Find where the given text appears and provide that cell's center as (x, y) coordinate. 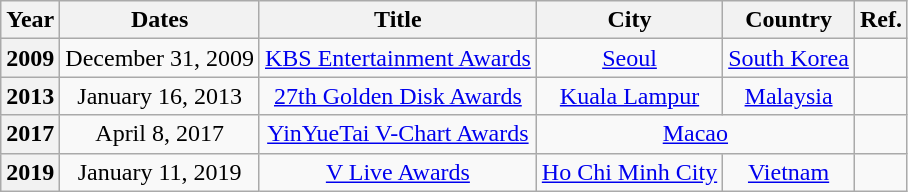
Malaysia (789, 96)
Vietnam (789, 172)
KBS Entertainment Awards (398, 58)
V Live Awards (398, 172)
27th Golden Disk Awards (398, 96)
Seoul (629, 58)
Ref. (880, 20)
December 31, 2009 (160, 58)
2019 (30, 172)
Year (30, 20)
January 16, 2013 (160, 96)
2009 (30, 58)
Macao (695, 134)
Kuala Lampur (629, 96)
Ho Chi Minh City (629, 172)
Dates (160, 20)
April 8, 2017 (160, 134)
January 11, 2019 (160, 172)
Title (398, 20)
South Korea (789, 58)
2013 (30, 96)
2017 (30, 134)
YinYueTai V-Chart Awards (398, 134)
City (629, 20)
Country (789, 20)
